For the text-containing cell, return its midpoint in [X, Y] coordinate format. 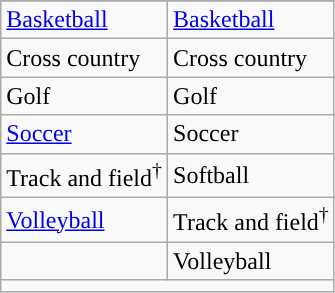
Softball [252, 176]
